Return the (x, y) coordinate for the center point of the cell that contains the specified text.  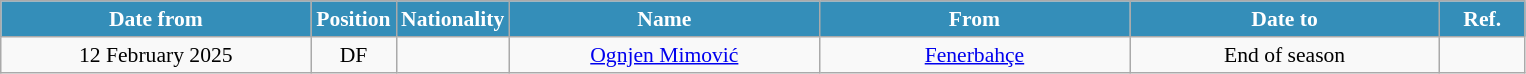
Position (354, 19)
Name (664, 19)
End of season (1285, 55)
Date from (156, 19)
Ognjen Mimović (664, 55)
Fenerbahçe (974, 55)
Date to (1285, 19)
Nationality (452, 19)
From (974, 19)
Ref. (1482, 19)
12 February 2025 (156, 55)
DF (354, 55)
